Scan for the cell matching the given text and deliver its [X, Y] coordinate at center. 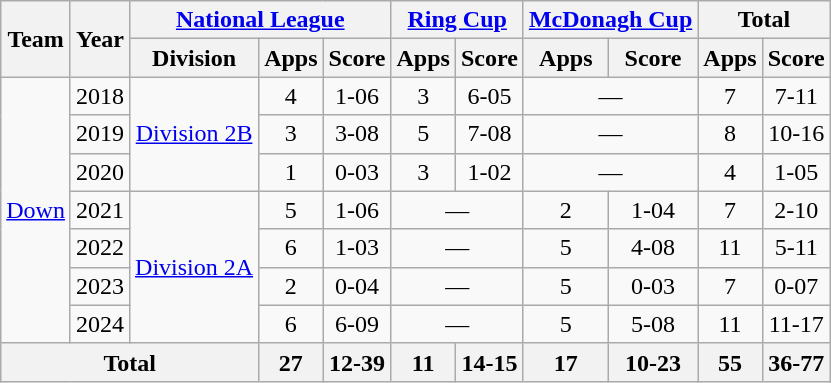
5-11 [796, 248]
3-08 [357, 134]
10-16 [796, 134]
17 [566, 362]
McDonagh Cup [610, 20]
1 [291, 172]
2-10 [796, 210]
12-39 [357, 362]
National League [260, 20]
0-04 [357, 286]
2022 [100, 248]
1-03 [357, 248]
Down [36, 210]
2023 [100, 286]
Division 2A [194, 267]
1-02 [489, 172]
7-08 [489, 134]
5-08 [653, 324]
Team [36, 39]
4-08 [653, 248]
14-15 [489, 362]
7-11 [796, 96]
Division 2B [194, 134]
8 [730, 134]
2020 [100, 172]
1-05 [796, 172]
2021 [100, 210]
Division [194, 58]
1-04 [653, 210]
10-23 [653, 362]
Ring Cup [457, 20]
27 [291, 362]
2019 [100, 134]
11-17 [796, 324]
6-09 [357, 324]
0-07 [796, 286]
55 [730, 362]
6-05 [489, 96]
Year [100, 39]
2018 [100, 96]
36-77 [796, 362]
2024 [100, 324]
